Output the (X, Y) coordinate of the center of the cell containing the given text.  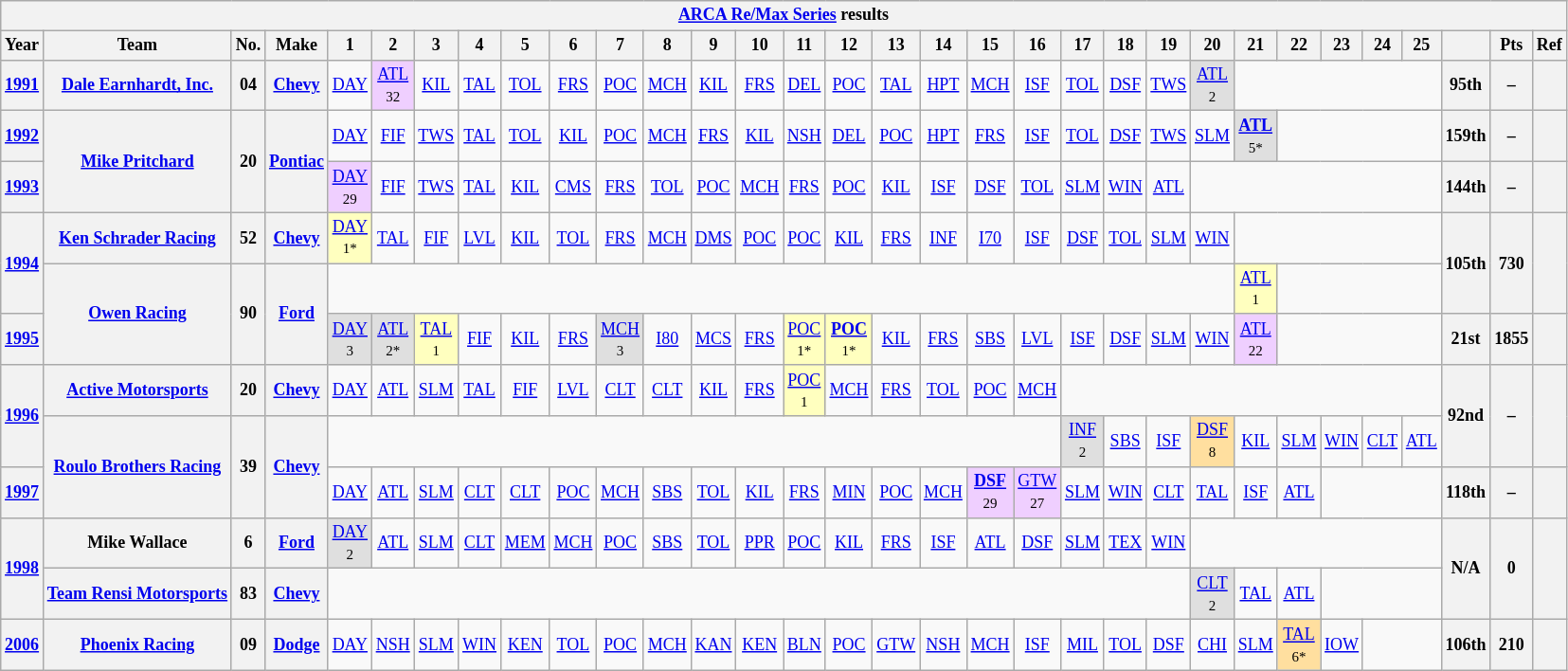
52 (248, 238)
24 (1381, 45)
Phoenix Racing (136, 644)
12 (849, 45)
DSF29 (990, 492)
Dale Earnhardt, Inc. (136, 85)
92nd (1466, 415)
18 (1126, 45)
159th (1466, 136)
N/A (1466, 569)
CHI (1213, 644)
Team Rensi Motorsports (136, 594)
DMS (713, 238)
39 (248, 466)
DAY1* (350, 238)
Mike Wallace (136, 543)
ATL5* (1255, 136)
TAL1 (436, 339)
ATL2* (392, 339)
I80 (667, 339)
TAL6* (1299, 644)
Make (297, 45)
DAY2 (350, 543)
1 (350, 45)
PPR (760, 543)
83 (248, 594)
3 (436, 45)
GTW (896, 644)
Active Motorsports (136, 390)
BLN (803, 644)
1855 (1512, 339)
Roulo Brothers Racing (136, 466)
Ken Schrader Racing (136, 238)
ATL1 (1255, 289)
INF2 (1083, 442)
No. (248, 45)
04 (248, 85)
16 (1037, 45)
TEX (1126, 543)
MEM (525, 543)
23 (1342, 45)
144th (1466, 187)
8 (667, 45)
25 (1421, 45)
7 (621, 45)
Mike Pritchard (136, 161)
POC1 (803, 390)
0 (1512, 569)
DAY3 (350, 339)
Year (23, 45)
13 (896, 45)
5 (525, 45)
09 (248, 644)
MIN (849, 492)
MIL (1083, 644)
22 (1299, 45)
Pts (1512, 45)
2006 (23, 644)
MCH3 (621, 339)
105th (1466, 263)
I70 (990, 238)
106th (1466, 644)
Ref (1549, 45)
Team (136, 45)
730 (1512, 263)
CLT2 (1213, 594)
11 (803, 45)
9 (713, 45)
90 (248, 315)
Dodge (297, 644)
95th (1466, 85)
IOW (1342, 644)
4 (479, 45)
15 (990, 45)
14 (944, 45)
1994 (23, 263)
KAN (713, 644)
210 (1512, 644)
2 (392, 45)
ARCA Re/Max Series results (784, 15)
INF (944, 238)
1991 (23, 85)
1998 (23, 569)
17 (1083, 45)
ATL32 (392, 85)
1993 (23, 187)
1995 (23, 339)
MCS (713, 339)
19 (1169, 45)
CMS (573, 187)
21 (1255, 45)
1996 (23, 415)
GTW27 (1037, 492)
DSF8 (1213, 442)
DAY29 (350, 187)
ATL22 (1255, 339)
1992 (23, 136)
21st (1466, 339)
ATL2 (1213, 85)
118th (1466, 492)
Pontiac (297, 161)
Owen Racing (136, 315)
10 (760, 45)
1997 (23, 492)
